Capture the cell that displays the provided text and extract its (X, Y) central coordinate. 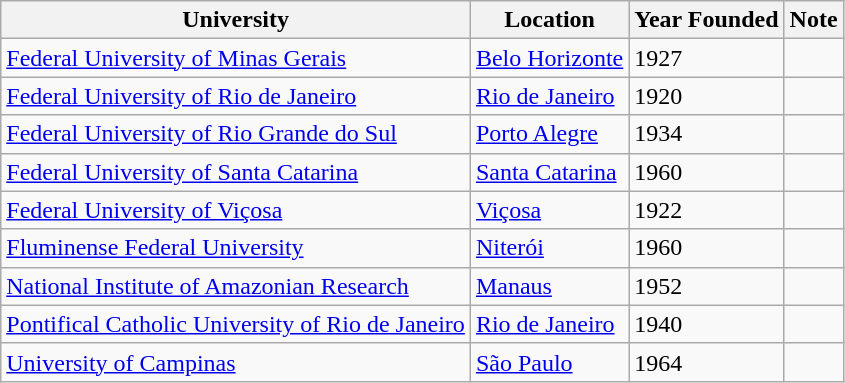
University of Campinas (236, 362)
Federal University of Minas Gerais (236, 58)
Belo Horizonte (549, 58)
University (236, 20)
1922 (706, 210)
Federal University of Viçosa (236, 210)
1934 (706, 134)
São Paulo (549, 362)
Pontifical Catholic University of Rio de Janeiro (236, 324)
Federal University of Rio de Janeiro (236, 96)
National Institute of Amazonian Research (236, 286)
Year Founded (706, 20)
1927 (706, 58)
1920 (706, 96)
1964 (706, 362)
Santa Catarina (549, 172)
Manaus (549, 286)
Location (549, 20)
1952 (706, 286)
Viçosa (549, 210)
Porto Alegre (549, 134)
Federal University of Santa Catarina (236, 172)
1940 (706, 324)
Note (814, 20)
Fluminense Federal University (236, 248)
Federal University of Rio Grande do Sul (236, 134)
Niterói (549, 248)
